Search for the cell housing the specified text and yield its (x, y) center coordinate. 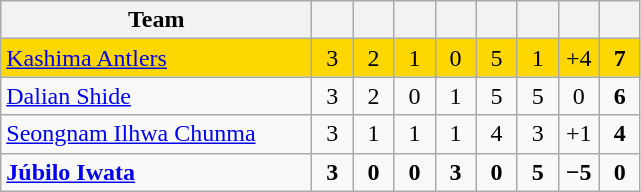
Kashima Antlers (156, 58)
Team (156, 20)
Júbilo Iwata (156, 172)
+4 (578, 58)
−5 (578, 172)
Seongnam Ilhwa Chunma (156, 134)
Dalian Shide (156, 96)
6 (620, 96)
7 (620, 58)
+1 (578, 134)
